Extract the [X, Y] coordinate from the center of the cell holding the provided text.  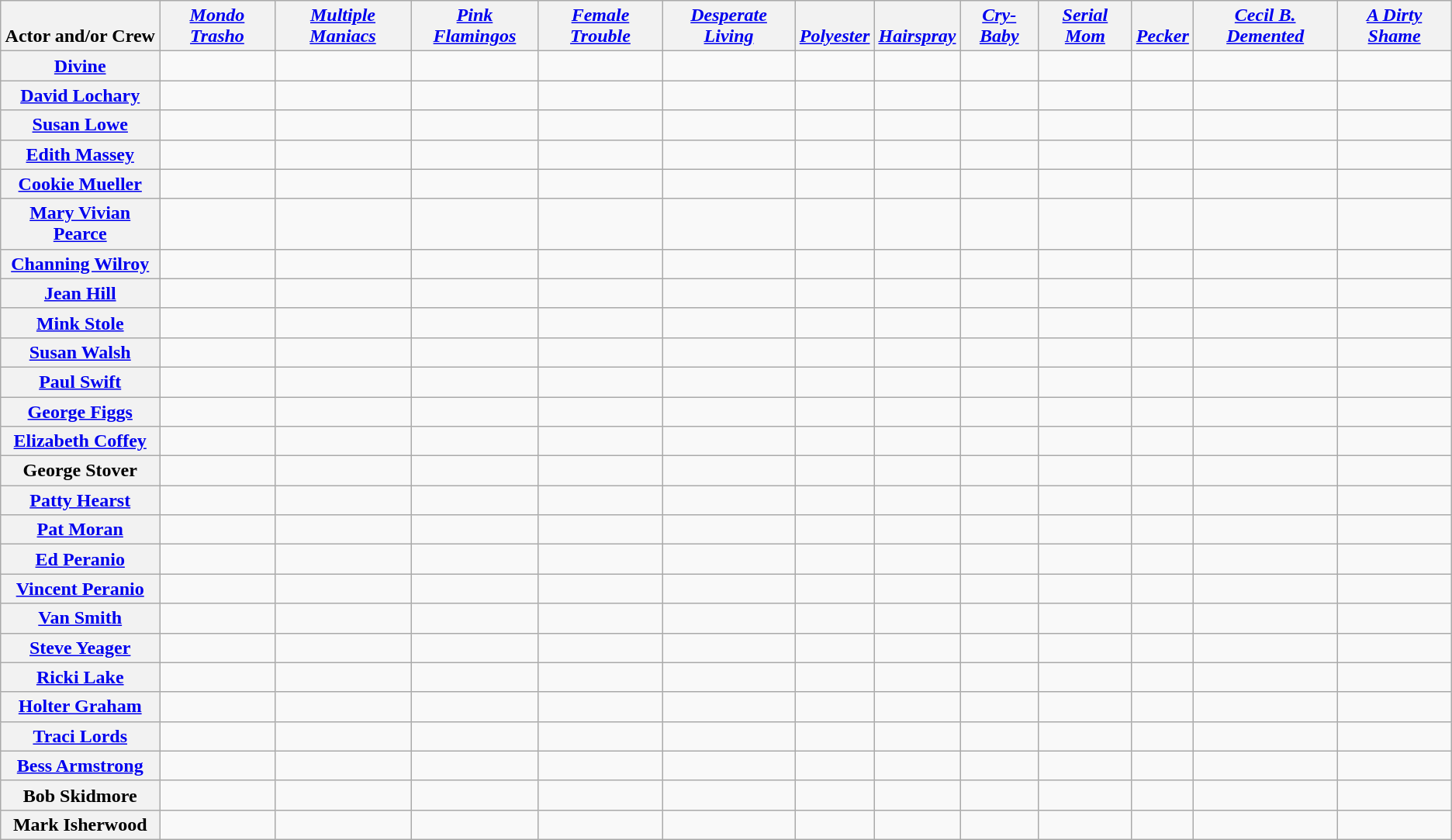
Traci Lords [81, 736]
Bob Skidmore [81, 795]
Cookie Mueller [81, 184]
Serial Mom [1084, 26]
Paul Swift [81, 382]
Cry-Baby [999, 26]
Mondo Trasho [217, 26]
Edith Massey [81, 154]
Susan Walsh [81, 352]
George Figgs [81, 412]
Actor and/or Crew [81, 26]
A Dirty Shame [1395, 26]
Pink Flamingos [475, 26]
Van Smith [81, 618]
Susan Lowe [81, 125]
Steve Yeager [81, 648]
Vincent Peranio [81, 589]
Pat Moran [81, 530]
Elizabeth Coffey [81, 441]
George Stover [81, 471]
Pecker [1162, 26]
Mark Isherwood [81, 824]
Female Trouble [600, 26]
Jean Hill [81, 293]
Mink Stole [81, 323]
Bess Armstrong [81, 766]
Channing Wilroy [81, 264]
Ricki Lake [81, 677]
Mary Vivian Pearce [81, 223]
David Lochary [81, 95]
Polyester [835, 26]
Hairspray [917, 26]
Multiple Maniacs [343, 26]
Ed Peranio [81, 559]
Divine [81, 66]
Cecil B. Demented [1265, 26]
Holter Graham [81, 707]
Patty Hearst [81, 500]
Desperate Living [729, 26]
